From the cell containing the given text, extract its center point as (x, y) coordinate. 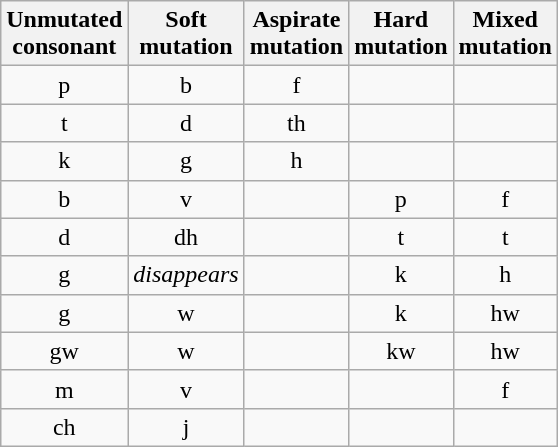
m (64, 389)
Unmutatedconsonant (64, 34)
Mixedmutation (505, 34)
j (186, 427)
Aspiratemutation (296, 34)
gw (64, 351)
th (296, 123)
disappears (186, 275)
dh (186, 237)
ch (64, 427)
Hardmutation (401, 34)
kw (401, 351)
Softmutation (186, 34)
